Scan for the cell matching the given text and deliver its (X, Y) coordinate at center. 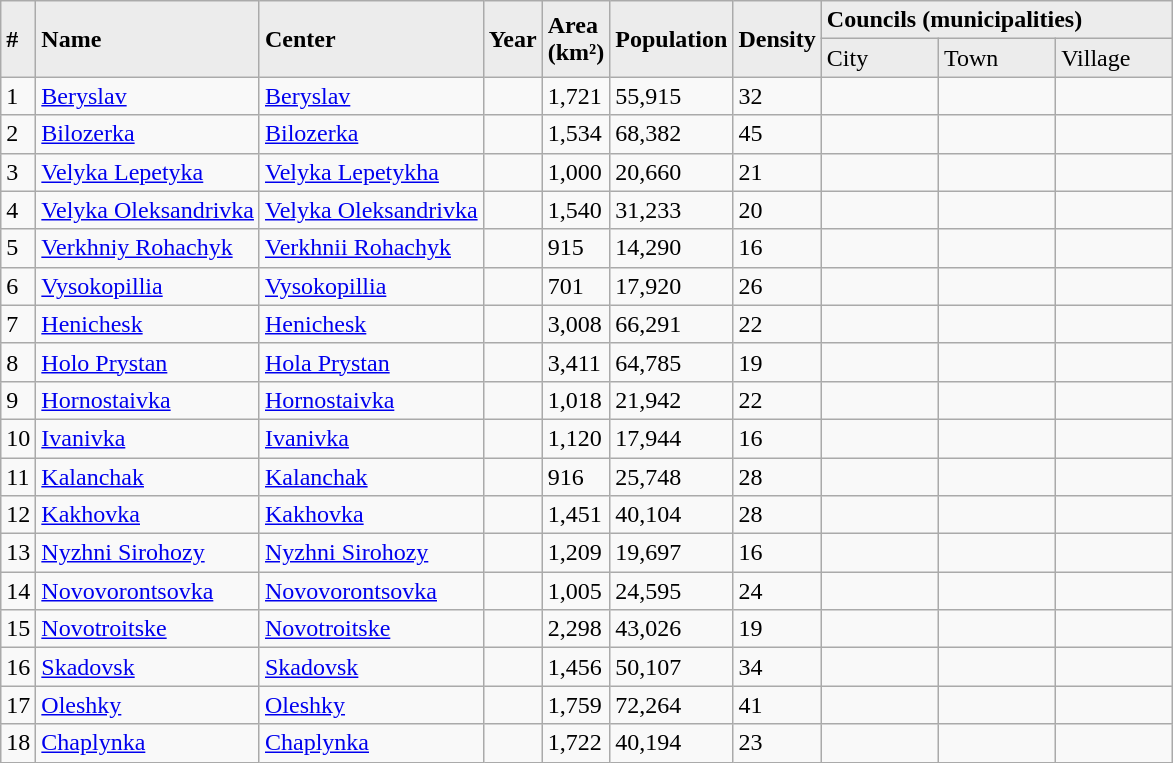
Density (777, 39)
3,411 (576, 362)
4 (18, 210)
23 (777, 743)
1,000 (576, 172)
12 (18, 515)
Verkhnii Rohachyk (371, 248)
72,264 (672, 705)
1,534 (576, 134)
Velyka Lepetyka (148, 172)
2 (18, 134)
40,104 (672, 515)
15 (18, 629)
1,540 (576, 210)
17,944 (672, 438)
43,026 (672, 629)
40,194 (672, 743)
24 (777, 591)
68,382 (672, 134)
915 (576, 248)
18 (18, 743)
25,748 (672, 477)
1,209 (576, 553)
6 (18, 286)
66,291 (672, 324)
17,920 (672, 286)
3 (18, 172)
50,107 (672, 667)
45 (777, 134)
Hola Prystan (371, 362)
# (18, 39)
34 (777, 667)
64,785 (672, 362)
1,005 (576, 591)
1,451 (576, 515)
Year (512, 39)
Center (371, 39)
7 (18, 324)
21 (777, 172)
21,942 (672, 400)
Holo Prystan (148, 362)
Town (996, 58)
3,008 (576, 324)
14 (18, 591)
1,456 (576, 667)
2,298 (576, 629)
City (880, 58)
26 (777, 286)
24,595 (672, 591)
11 (18, 477)
1,759 (576, 705)
Population (672, 39)
Name (148, 39)
Velyka Lepetykha (371, 172)
Verkhniy Rohachyk (148, 248)
55,915 (672, 96)
8 (18, 362)
41 (777, 705)
20,660 (672, 172)
19,697 (672, 553)
1,721 (576, 96)
1 (18, 96)
9 (18, 400)
Councils (municipalities) (997, 20)
701 (576, 286)
916 (576, 477)
10 (18, 438)
20 (777, 210)
32 (777, 96)
Village (1114, 58)
13 (18, 553)
5 (18, 248)
1,120 (576, 438)
Area(km²) (576, 39)
1,722 (576, 743)
17 (18, 705)
31,233 (672, 210)
1,018 (576, 400)
14,290 (672, 248)
